Search for the cell housing the specified text and yield its [X, Y] center coordinate. 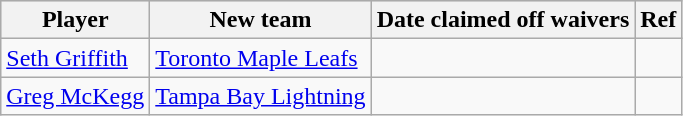
New team [260, 20]
Date claimed off waivers [503, 20]
Player [76, 20]
Ref [658, 20]
Seth Griffith [76, 58]
Greg McKegg [76, 96]
Tampa Bay Lightning [260, 96]
Toronto Maple Leafs [260, 58]
